Find where the given text appears and provide that cell's center as (X, Y) coordinate. 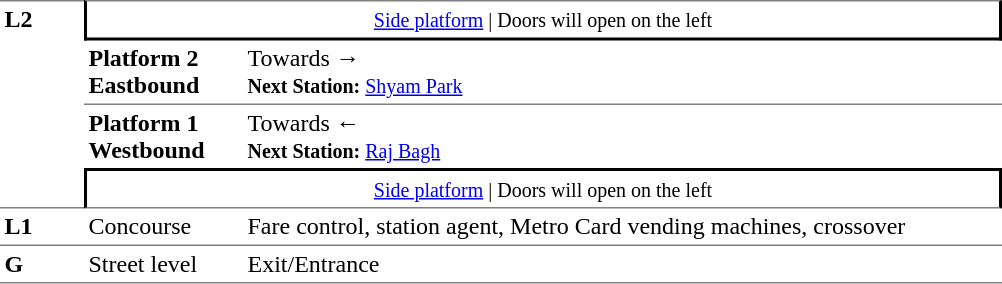
L2 (42, 104)
Exit/Entrance (622, 264)
Towards ← Next Station: Raj Bagh (622, 136)
Platform 2Eastbound (164, 72)
Concourse (164, 226)
Platform 1Westbound (164, 136)
L1 (42, 226)
Towards → Next Station: Shyam Park (622, 72)
G (42, 264)
Fare control, station agent, Metro Card vending machines, crossover (622, 226)
Street level (164, 264)
